Find where the given text appears and provide that cell's center as [X, Y] coordinate. 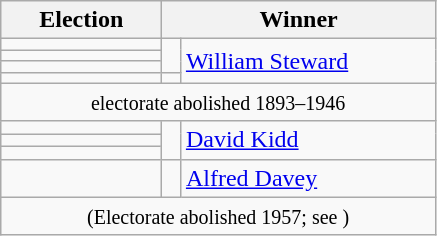
David Kidd [308, 140]
Election [82, 20]
William Steward [308, 61]
Winner [299, 20]
electorate abolished 1893–1946 [218, 102]
(Electorate abolished 1957; see ) [218, 216]
Alfred Davey [308, 178]
